Search for the cell housing the specified text and yield its (x, y) center coordinate. 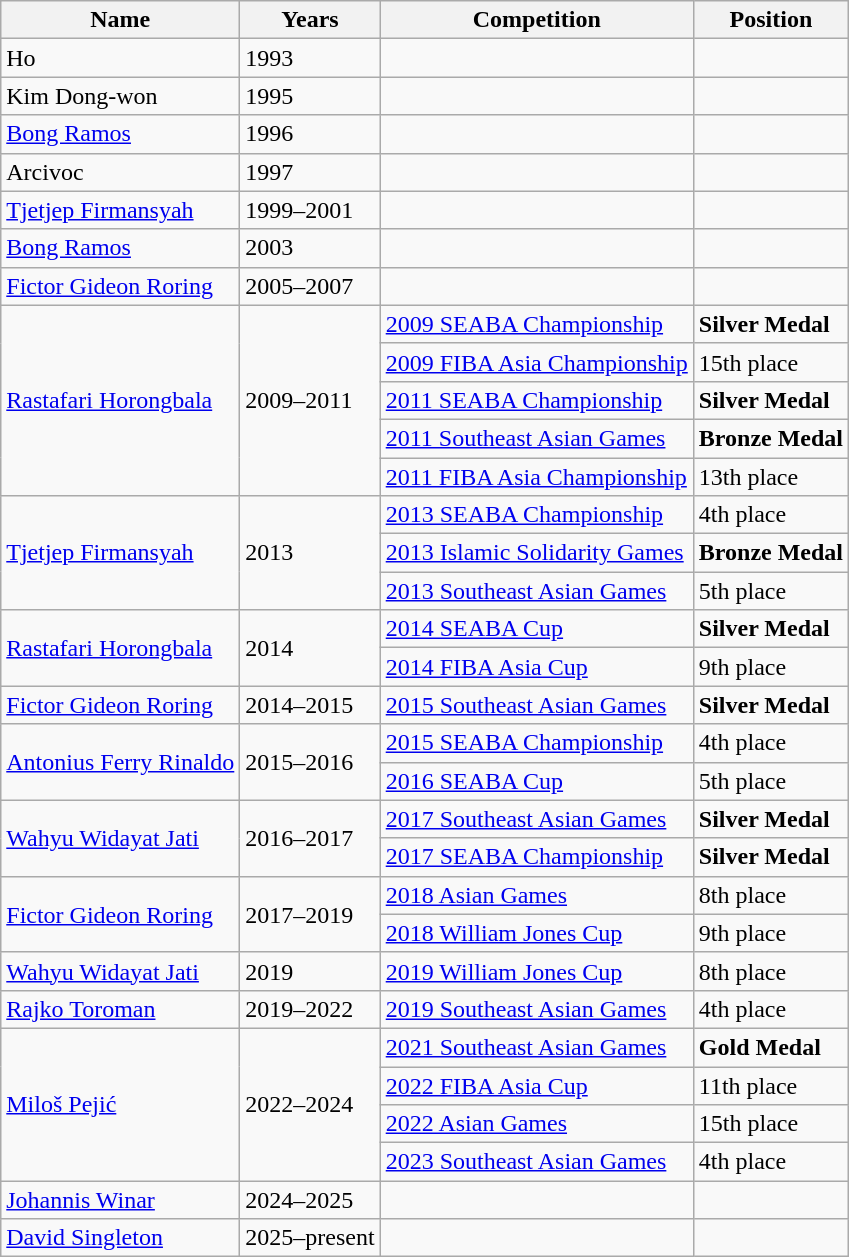
2016 SEABA Cup (536, 781)
Miloš Pejić (120, 1104)
2014 FIBA Asia Cup (536, 667)
2014–2015 (310, 705)
Antonius Ferry Rinaldo (120, 762)
2011 FIBA Asia Championship (536, 477)
2015 Southeast Asian Games (536, 705)
2014 (310, 648)
2018 William Jones Cup (536, 933)
2019 William Jones Cup (536, 971)
2005–2007 (310, 286)
Position (770, 20)
Rajko Toroman (120, 1009)
2013 Islamic Solidarity Games (536, 553)
2013 SEABA Championship (536, 515)
2017 SEABA Championship (536, 857)
2022–2024 (310, 1104)
2017 Southeast Asian Games (536, 819)
Years (310, 20)
2003 (310, 248)
2016–2017 (310, 838)
2017–2019 (310, 914)
2024–2025 (310, 1200)
2018 Asian Games (536, 895)
Johannis Winar (120, 1200)
2011 SEABA Championship (536, 400)
2025–present (310, 1238)
2022 Asian Games (536, 1124)
Kim Dong-won (120, 96)
Name (120, 20)
2019–2022 (310, 1009)
David Singleton (120, 1238)
2011 Southeast Asian Games (536, 438)
1996 (310, 134)
2015 SEABA Championship (536, 743)
2013 Southeast Asian Games (536, 591)
1997 (310, 172)
2009 SEABA Championship (536, 324)
Arcivoc (120, 172)
2022 FIBA Asia Cup (536, 1085)
2023 Southeast Asian Games (536, 1162)
2014 SEABA Cup (536, 629)
13th place (770, 477)
11th place (770, 1085)
1993 (310, 58)
2013 (310, 553)
Ho (120, 58)
2019 (310, 971)
Competition (536, 20)
2021 Southeast Asian Games (536, 1047)
2015–2016 (310, 762)
2019 Southeast Asian Games (536, 1009)
Gold Medal (770, 1047)
2009 FIBA Asia Championship (536, 362)
1995 (310, 96)
1999–2001 (310, 210)
2009–2011 (310, 400)
